Find where the given text appears and provide that cell's center as (x, y) coordinate. 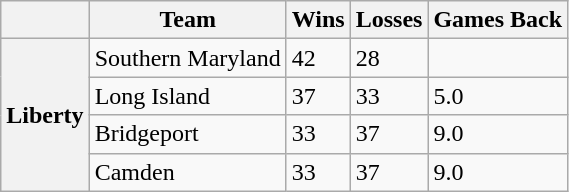
Camden (188, 172)
28 (389, 58)
Liberty (45, 115)
Losses (389, 20)
Long Island (188, 96)
Southern Maryland (188, 58)
Bridgeport (188, 134)
Wins (318, 20)
Team (188, 20)
5.0 (498, 96)
42 (318, 58)
Games Back (498, 20)
